Determine the [X, Y] coordinate at the center of the cell enclosing the given text.  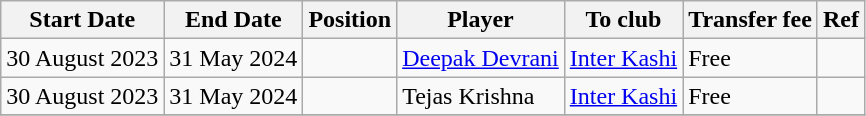
Player [481, 20]
Start Date [82, 20]
Position [350, 20]
To club [623, 20]
Transfer fee [750, 20]
End Date [234, 20]
Tejas Krishna [481, 96]
Ref [840, 20]
Deepak Devrani [481, 58]
